Detect which cell encompasses the target text, then output its (x, y) center coordinate. 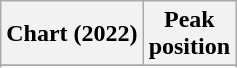
Chart (2022) (72, 34)
Peakposition (189, 34)
